Pinpoint the cell where the given text exists, returning its (X, Y) midpoint coordinate. 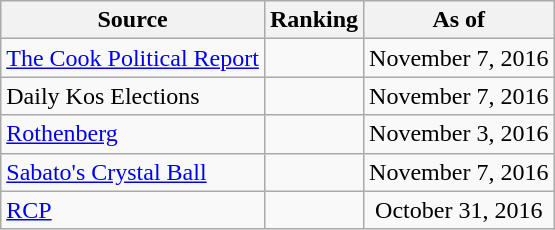
As of (459, 20)
Source (133, 20)
Rothenberg (133, 134)
Daily Kos Elections (133, 96)
RCP (133, 210)
The Cook Political Report (133, 58)
November 3, 2016 (459, 134)
October 31, 2016 (459, 210)
Ranking (314, 20)
Sabato's Crystal Ball (133, 172)
